Search for the cell housing the specified text and yield its [x, y] center coordinate. 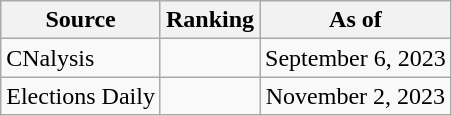
Source [81, 20]
As of [356, 20]
September 6, 2023 [356, 58]
Elections Daily [81, 96]
November 2, 2023 [356, 96]
CNalysis [81, 58]
Ranking [210, 20]
